Scan for the cell matching the given text and deliver its [x, y] coordinate at center. 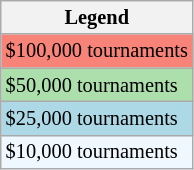
$50,000 tournaments [97, 85]
$100,000 tournaments [97, 51]
$25,000 tournaments [97, 118]
Legend [97, 17]
$10,000 tournaments [97, 152]
